From the cell containing the given text, extract its center point as [X, Y] coordinate. 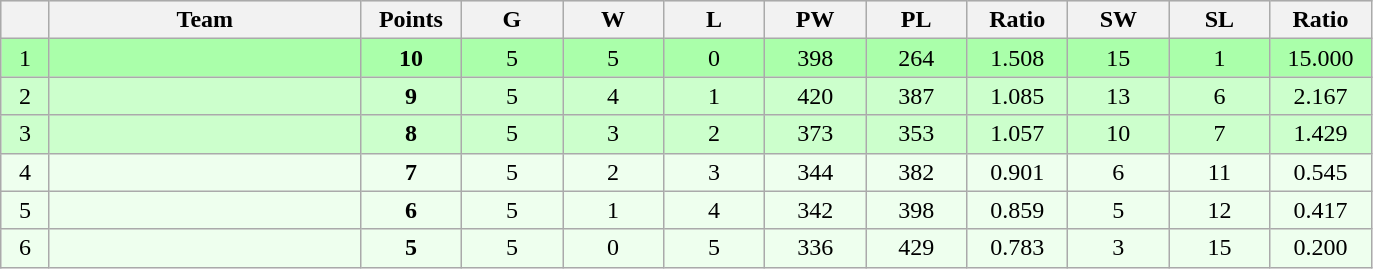
9 [410, 96]
1.085 [1018, 96]
1.508 [1018, 58]
0.783 [1018, 248]
Points [410, 20]
8 [410, 134]
0.200 [1320, 248]
1.429 [1320, 134]
353 [916, 134]
382 [916, 172]
264 [916, 58]
PW [816, 20]
G [512, 20]
2.167 [1320, 96]
429 [916, 248]
13 [1118, 96]
373 [816, 134]
0.859 [1018, 210]
Team [204, 20]
344 [816, 172]
SL [1220, 20]
11 [1220, 172]
342 [816, 210]
SW [1118, 20]
0.417 [1320, 210]
420 [816, 96]
L [714, 20]
336 [816, 248]
PL [916, 20]
12 [1220, 210]
0.901 [1018, 172]
1.057 [1018, 134]
387 [916, 96]
0.545 [1320, 172]
W [612, 20]
15.000 [1320, 58]
